Return the [x, y] coordinate for the center point of the cell that contains the specified text.  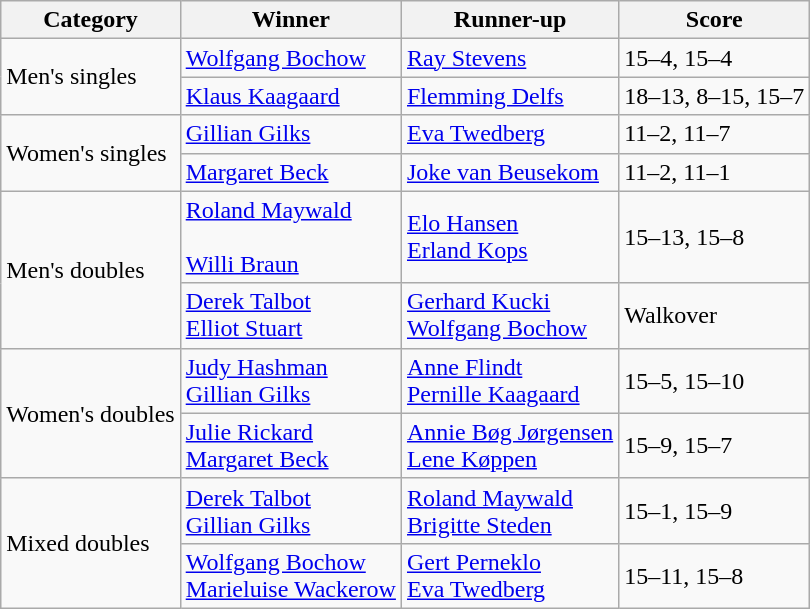
Klaus Kaagaard [290, 96]
15–13, 15–8 [714, 237]
Julie Rickard Margaret Beck [290, 446]
15–1, 15–9 [714, 510]
18–13, 8–15, 15–7 [714, 96]
15–4, 15–4 [714, 58]
Flemming Delfs [510, 96]
Men's doubles [90, 270]
15–5, 15–10 [714, 380]
Roland Maywald Willi Braun [290, 237]
Walkover [714, 316]
Score [714, 20]
Annie Bøg Jørgensen Lene Køppen [510, 446]
Roland Maywald Brigitte Steden [510, 510]
Women's singles [90, 153]
Mixed doubles [90, 543]
11–2, 11–7 [714, 134]
Derek Talbot Elliot Stuart [290, 316]
Eva Twedberg [510, 134]
Runner-up [510, 20]
Ray Stevens [510, 58]
Derek Talbot Gillian Gilks [290, 510]
Anne Flindt Pernille Kaagaard [510, 380]
11–2, 11–1 [714, 172]
Gerhard Kucki Wolfgang Bochow [510, 316]
Judy Hashman Gillian Gilks [290, 380]
Joke van Beusekom [510, 172]
Elo Hansen Erland Kops [510, 237]
15–11, 15–8 [714, 576]
Margaret Beck [290, 172]
15–9, 15–7 [714, 446]
Men's singles [90, 77]
Category [90, 20]
Gillian Gilks [290, 134]
Wolfgang Bochow [290, 58]
Women's doubles [90, 413]
Wolfgang Bochow Marieluise Wackerow [290, 576]
Gert Perneklo Eva Twedberg [510, 576]
Winner [290, 20]
